Detect which cell encompasses the target text, then output its [X, Y] center coordinate. 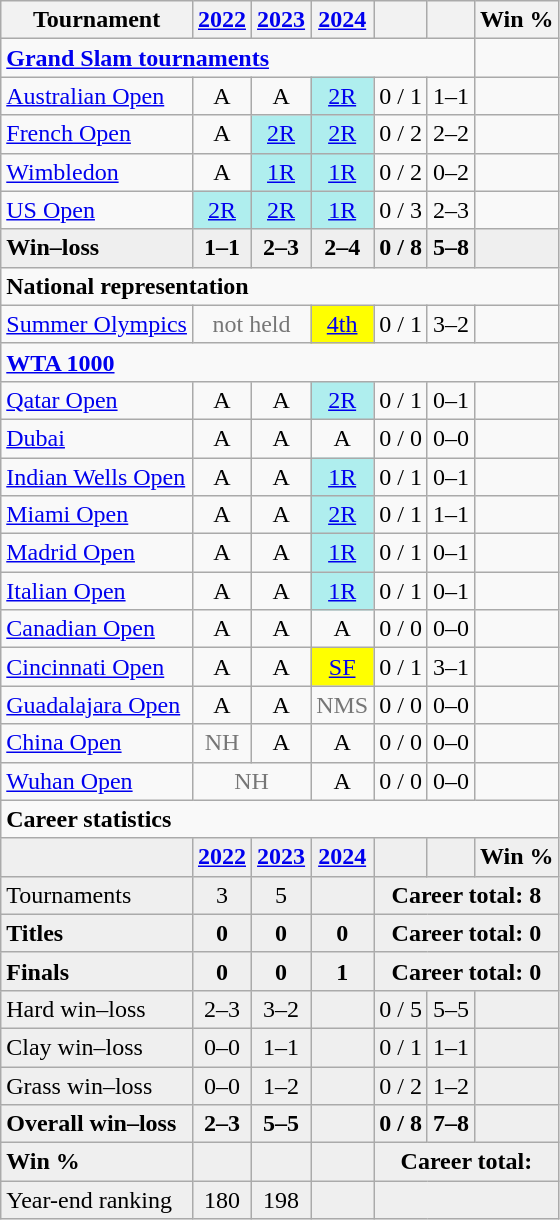
Madrid Open [97, 553]
1 [342, 971]
5–8 [450, 248]
180 [222, 1200]
Hard win–loss [97, 1009]
Tournament [97, 20]
Miami Open [97, 515]
Grass win–loss [97, 1085]
2–4 [342, 248]
Dubai [97, 438]
National representation [280, 286]
Overall win–loss [97, 1124]
Tournaments [97, 895]
Guadalajara Open [97, 705]
Career statistics [280, 819]
Wuhan Open [97, 781]
WTA 1000 [280, 362]
Finals [97, 971]
Indian Wells Open [97, 477]
China Open [97, 743]
0–2 [450, 172]
0 / 5 [401, 1009]
7–8 [450, 1124]
4th [342, 324]
Wimbledon [97, 172]
Clay win–loss [97, 1047]
198 [282, 1200]
Win–loss [97, 248]
3–1 [450, 667]
2–2 [450, 134]
Qatar Open [97, 400]
not held [251, 324]
Career total: [466, 1162]
Grand Slam tournaments [238, 58]
0 / 3 [401, 210]
Australian Open [97, 96]
Italian Open [97, 591]
Titles [97, 933]
Career total: 8 [466, 895]
5 [282, 895]
French Open [97, 134]
Summer Olympics [97, 324]
Canadian Open [97, 629]
SF [342, 667]
Cincinnati Open [97, 667]
US Open [97, 210]
Year-end ranking [97, 1200]
3 [222, 895]
NMS [342, 705]
